Identify which cell holds the provided text, then report its (x, y) central coordinate. 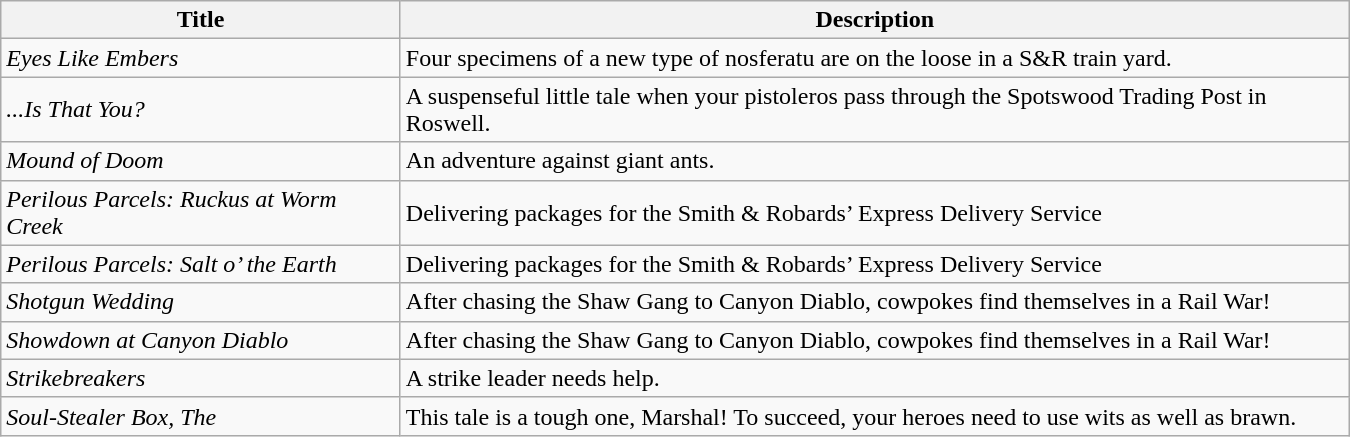
Perilous Parcels: Ruckus at Worm Creek (201, 212)
Mound of Doom (201, 161)
A suspenseful little tale when your pistoleros pass through the Spotswood Trading Post in Roswell. (874, 110)
An adventure against giant ants. (874, 161)
Shotgun Wedding (201, 302)
Strikebreakers (201, 378)
A strike leader needs help. (874, 378)
Four specimens of a new type of nosferatu are on the loose in a S&R train yard. (874, 58)
This tale is a tough one, Marshal! To succeed, your heroes need to use wits as well as brawn. (874, 416)
Soul-Stealer Box, The (201, 416)
Eyes Like Embers (201, 58)
Showdown at Canyon Diablo (201, 340)
Title (201, 20)
Perilous Parcels: Salt o’ the Earth (201, 264)
...Is That You? (201, 110)
Description (874, 20)
